Return the [x, y] coordinate for the center point of the cell that contains the specified text.  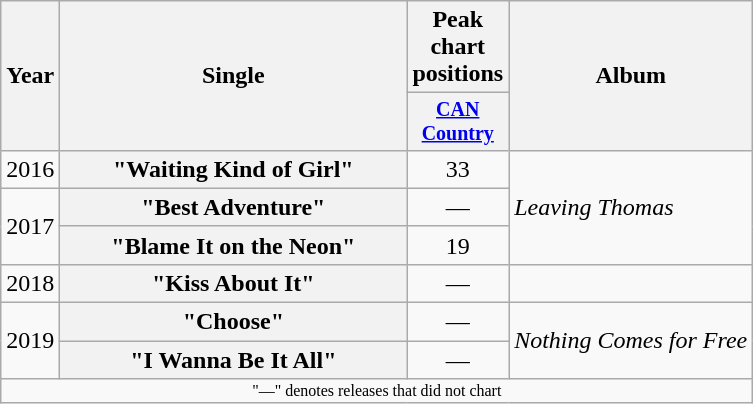
"Blame It on the Neon" [234, 245]
19 [458, 245]
Single [234, 76]
Nothing Comes for Free [631, 341]
"Best Adventure" [234, 207]
2018 [30, 283]
Leaving Thomas [631, 207]
2016 [30, 169]
"—" denotes releases that did not chart [377, 391]
"I Wanna Be It All" [234, 360]
"Waiting Kind of Girl" [234, 169]
"Choose" [234, 322]
"Kiss About It" [234, 283]
Album [631, 76]
Year [30, 76]
2017 [30, 226]
Peak chart positions [458, 47]
33 [458, 169]
2019 [30, 341]
CAN Country [458, 122]
